Extract the (X, Y) coordinate from the center of the cell holding the provided text.  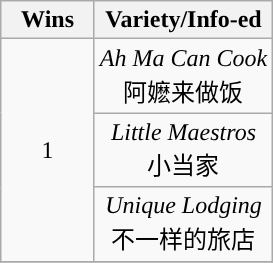
Wins (48, 20)
Variety/Info-ed (183, 20)
Ah Ma Can Cook阿嬷来做饭 (183, 76)
1 (48, 150)
Little Maestros小当家 (183, 150)
Unique Lodging不一样的旅店 (183, 224)
